Determine the [x, y] coordinate at the center of the cell enclosing the given text.  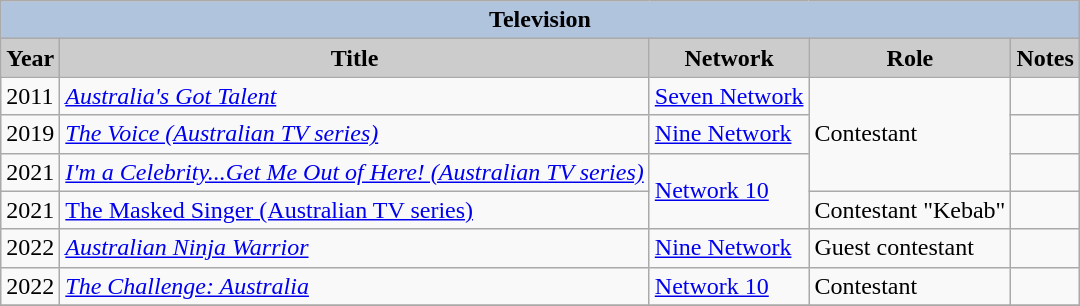
Australia's Got Talent [354, 96]
2011 [30, 96]
Television [540, 20]
Year [30, 58]
Title [354, 58]
Notes [1045, 58]
Role [910, 58]
Contestant "Kebab" [910, 210]
Guest contestant [910, 248]
The Challenge: Australia [354, 286]
2019 [30, 134]
I'm a Celebrity...Get Me Out of Here! (Australian TV series) [354, 172]
Seven Network [729, 96]
Network [729, 58]
The Masked Singer (Australian TV series) [354, 210]
The Voice (Australian TV series) [354, 134]
Australian Ninja Warrior [354, 248]
